Search for the cell housing the specified text and yield its (X, Y) center coordinate. 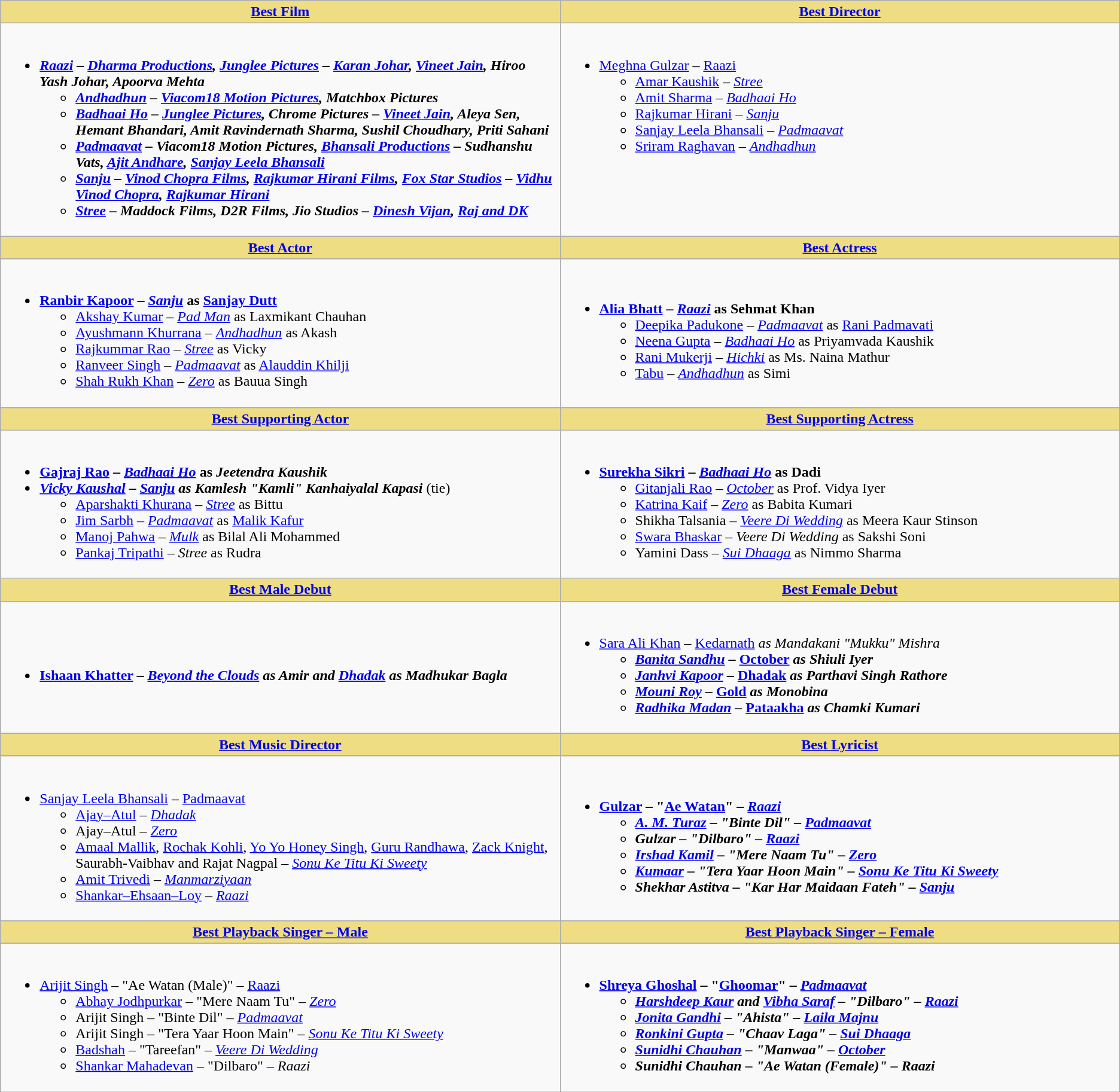
Best Female Debut (840, 590)
Best Supporting Actress (840, 419)
Ishaan Khatter – Beyond the Clouds as Amir and Dhadak as Madhukar Bagla (280, 667)
Best Male Debut (280, 590)
Best Lyricist (840, 745)
Best Actress (840, 248)
Best Film (280, 12)
Best Music Director (280, 745)
Best Playback Singer – Female (840, 932)
Best Supporting Actor (280, 419)
Best Playback Singer – Male (280, 932)
Best Actor (280, 248)
Best Director (840, 12)
Meghna Gulzar – RaaziAmar Kaushik – StreeAmit Sharma – Badhaai HoRajkumar Hirani – SanjuSanjay Leela Bhansali – PadmaavatSriram Raghavan – Andhadhun (840, 130)
